Output the (x, y) coordinate of the center of the cell containing the given text.  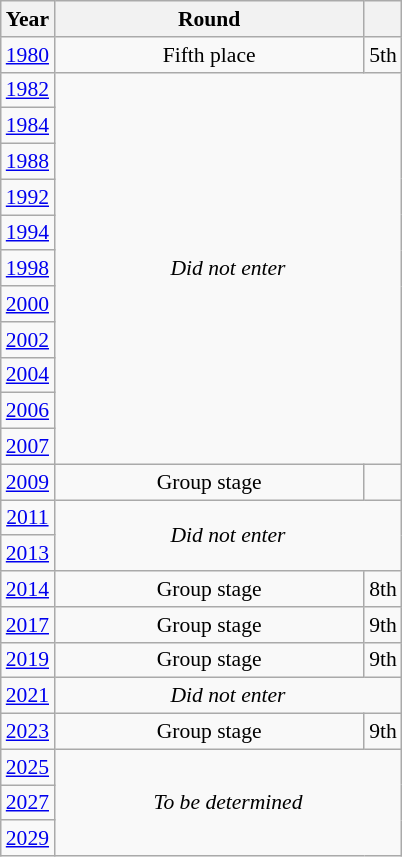
1988 (28, 162)
2025 (28, 767)
2004 (28, 375)
2000 (28, 304)
2021 (28, 696)
2017 (28, 625)
2009 (28, 482)
2023 (28, 732)
2019 (28, 660)
2007 (28, 447)
1998 (28, 269)
Fifth place (209, 55)
2014 (28, 589)
2002 (28, 340)
2029 (28, 839)
Year (28, 19)
To be determined (228, 802)
2011 (28, 518)
8th (383, 589)
1984 (28, 126)
2027 (28, 803)
2013 (28, 554)
5th (383, 55)
1994 (28, 233)
Round (209, 19)
2006 (28, 411)
1980 (28, 55)
1982 (28, 90)
1992 (28, 197)
